Output the (X, Y) coordinate of the center of the cell containing the given text.  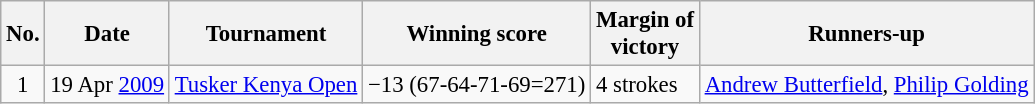
Andrew Butterfield, Philip Golding (866, 85)
1 (23, 85)
4 strokes (646, 85)
−13 (67-64-71-69=271) (477, 85)
Margin ofvictory (646, 34)
Date (107, 34)
Runners-up (866, 34)
19 Apr 2009 (107, 85)
Winning score (477, 34)
Tusker Kenya Open (266, 85)
Tournament (266, 34)
No. (23, 34)
